Identify which cell holds the provided text, then report its (X, Y) central coordinate. 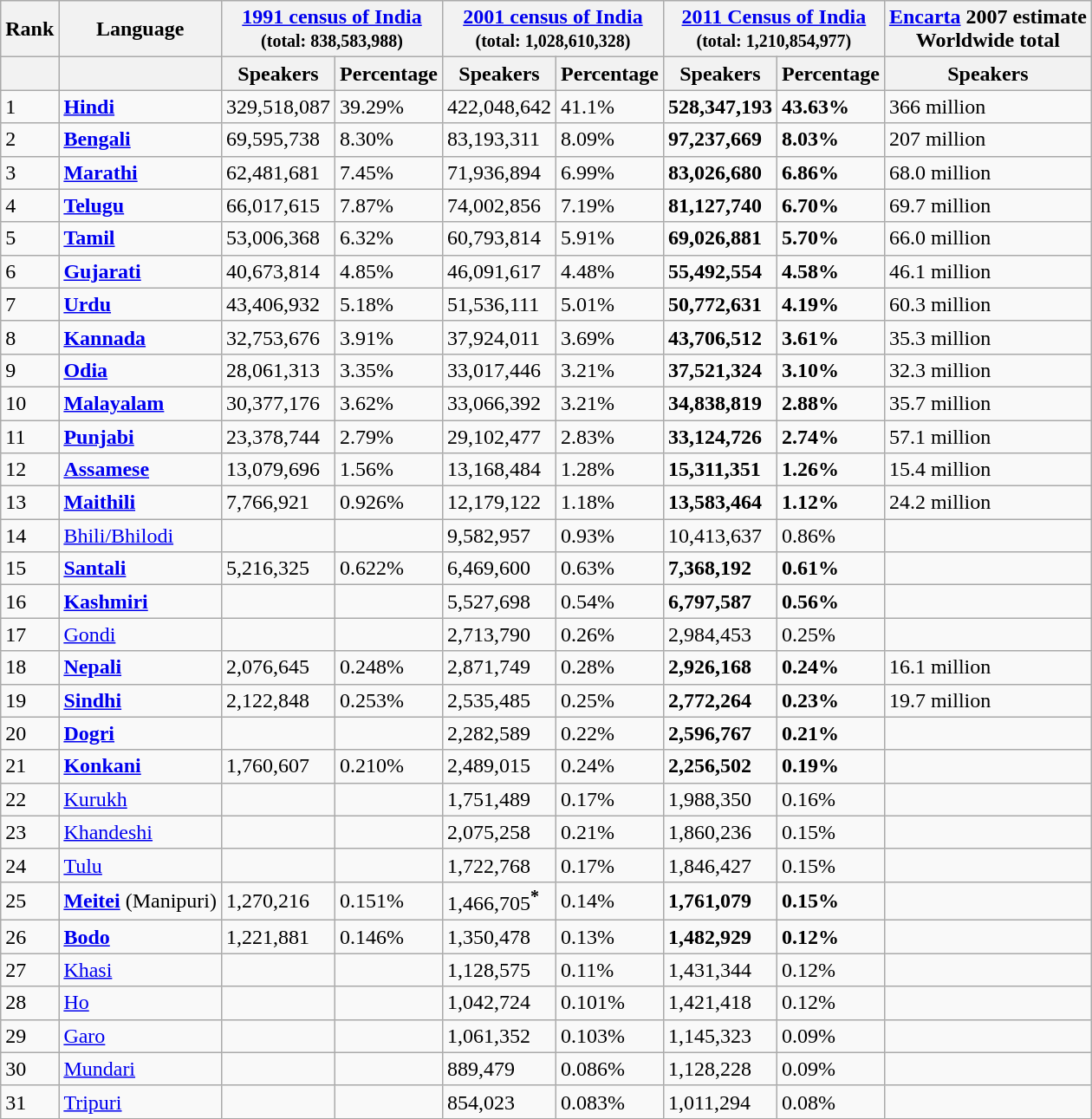
28,061,313 (279, 370)
2001 census of India(total: 1,028,610,328) (553, 29)
66,017,615 (279, 205)
55,492,554 (719, 271)
2.74% (830, 436)
66.0 million (988, 238)
2,984,453 (719, 634)
8.30% (389, 140)
1,221,881 (279, 937)
68.0 million (988, 172)
9,582,957 (499, 536)
25 (29, 901)
60.3 million (988, 304)
Nepali (140, 667)
81,127,740 (719, 205)
0.13% (610, 937)
0.22% (610, 733)
34,838,819 (719, 403)
0.248% (389, 667)
33,017,446 (499, 370)
6.70% (830, 205)
14 (29, 536)
1,722,768 (499, 865)
0.63% (610, 569)
1,760,607 (279, 766)
Telugu (140, 205)
Tamil (140, 238)
1,431,344 (719, 970)
6,469,600 (499, 569)
Encarta 2007 estimateWorldwide total (988, 29)
2,535,485 (499, 700)
60,793,814 (499, 238)
0.86% (830, 536)
83,193,311 (499, 140)
32,753,676 (279, 337)
1,061,352 (499, 1036)
Kannada (140, 337)
35.3 million (988, 337)
329,518,087 (279, 107)
Marathi (140, 172)
8.03% (830, 140)
Santali (140, 569)
528,347,193 (719, 107)
53,006,368 (279, 238)
2,772,264 (719, 700)
17 (29, 634)
0.926% (389, 503)
Odia (140, 370)
0.210% (389, 766)
37,924,011 (499, 337)
0.54% (610, 602)
71,936,894 (499, 172)
51,536,111 (499, 304)
0.11% (610, 970)
Language (140, 29)
9 (29, 370)
Gondi (140, 634)
6,797,587 (719, 602)
3.61% (830, 337)
20 (29, 733)
10,413,637 (719, 536)
24 (29, 865)
Punjabi (140, 436)
5 (29, 238)
5,216,325 (279, 569)
5,527,698 (499, 602)
6 (29, 271)
0.23% (830, 700)
889,479 (499, 1069)
2,596,767 (719, 733)
2.88% (830, 403)
2011 Census of India(total: 1,210,854,977) (773, 29)
0.28% (610, 667)
Hindi (140, 107)
23,378,744 (279, 436)
16 (29, 602)
0.151% (389, 901)
5.01% (610, 304)
Tulu (140, 865)
Bhili/Bhilodi (140, 536)
Khandeshi (140, 832)
1,466,705* (499, 901)
0.086% (610, 1069)
1,988,350 (719, 799)
7 (29, 304)
46.1 million (988, 271)
366 million (988, 107)
1,761,079 (719, 901)
57.1 million (988, 436)
30 (29, 1069)
2,926,168 (719, 667)
0.103% (610, 1036)
21 (29, 766)
33,124,726 (719, 436)
1.28% (610, 470)
15.4 million (988, 470)
Khasi (140, 970)
0.16% (830, 799)
0.56% (830, 602)
13,079,696 (279, 470)
13 (29, 503)
2.83% (610, 436)
4.19% (830, 304)
28 (29, 1003)
30,377,176 (279, 403)
4.48% (610, 271)
43,406,932 (279, 304)
Gujarati (140, 271)
37,521,324 (719, 370)
2,871,749 (499, 667)
1,421,418 (719, 1003)
22 (29, 799)
422,048,642 (499, 107)
1.18% (610, 503)
2,256,502 (719, 766)
29 (29, 1036)
39.29% (389, 107)
1 (29, 107)
1,350,478 (499, 937)
0.622% (389, 569)
Maithili (140, 503)
2,282,589 (499, 733)
6.32% (389, 238)
2,122,848 (279, 700)
23 (29, 832)
207 million (988, 140)
13,168,484 (499, 470)
3.10% (830, 370)
3.35% (389, 370)
41.1% (610, 107)
1,270,216 (279, 901)
0.26% (610, 634)
69,026,881 (719, 238)
12,179,122 (499, 503)
2,076,645 (279, 667)
8 (29, 337)
24.2 million (988, 503)
2 (29, 140)
7,368,192 (719, 569)
8.09% (610, 140)
43,706,512 (719, 337)
0.146% (389, 937)
4.85% (389, 271)
26 (29, 937)
5.91% (610, 238)
7.19% (610, 205)
1.12% (830, 503)
0.08% (830, 1102)
40,673,814 (279, 271)
74,002,856 (499, 205)
1.56% (389, 470)
0.93% (610, 536)
4 (29, 205)
16.1 million (988, 667)
11 (29, 436)
31 (29, 1102)
1991 census of India(total: 838,583,988) (333, 29)
7,766,921 (279, 503)
Urdu (140, 304)
Rank (29, 29)
1,860,236 (719, 832)
Mundari (140, 1069)
7.45% (389, 172)
3.62% (389, 403)
Assamese (140, 470)
Konkani (140, 766)
Sindhi (140, 700)
69,595,738 (279, 140)
10 (29, 403)
0.101% (610, 1003)
15,311,351 (719, 470)
19.7 million (988, 700)
15 (29, 569)
2.79% (389, 436)
Bengali (140, 140)
13,583,464 (719, 503)
1,042,724 (499, 1003)
Meitei (Manipuri) (140, 901)
Malayalam (140, 403)
50,772,631 (719, 304)
18 (29, 667)
1,846,427 (719, 865)
46,091,617 (499, 271)
32.3 million (988, 370)
0.083% (610, 1102)
4.58% (830, 271)
29,102,477 (499, 436)
33,066,392 (499, 403)
Dogri (140, 733)
Kashmiri (140, 602)
2,713,790 (499, 634)
43.63% (830, 107)
Ho (140, 1003)
Bodo (140, 937)
Kurukh (140, 799)
35.7 million (988, 403)
0.14% (610, 901)
1,128,228 (719, 1069)
3.91% (389, 337)
27 (29, 970)
2,075,258 (499, 832)
1,145,323 (719, 1036)
83,026,680 (719, 172)
6.86% (830, 172)
0.253% (389, 700)
3.69% (610, 337)
62,481,681 (279, 172)
Garo (140, 1036)
Tripuri (140, 1102)
0.19% (830, 766)
2,489,015 (499, 766)
854,023 (499, 1102)
6.99% (610, 172)
1,482,929 (719, 937)
1,128,575 (499, 970)
1.26% (830, 470)
12 (29, 470)
69.7 million (988, 205)
0.61% (830, 569)
5.70% (830, 238)
7.87% (389, 205)
19 (29, 700)
5.18% (389, 304)
1,011,294 (719, 1102)
3 (29, 172)
97,237,669 (719, 140)
1,751,489 (499, 799)
